Output the (X, Y) coordinate of the center of the cell containing the given text.  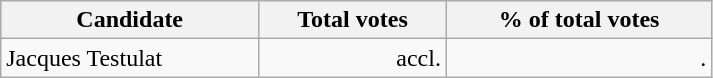
Total votes (353, 20)
accl. (353, 58)
. (578, 58)
Jacques Testulat (130, 58)
Candidate (130, 20)
% of total votes (578, 20)
